Output the [x, y] coordinate of the center of the cell containing the given text.  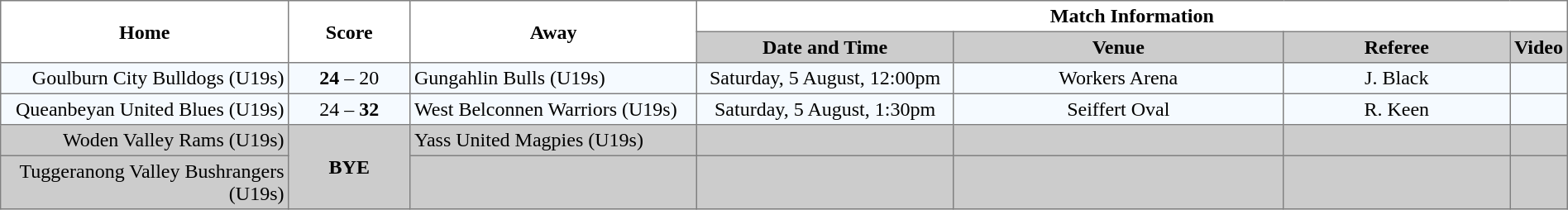
Video [1539, 47]
Match Information [1131, 17]
West Belconnen Warriors (U19s) [554, 109]
Seiffert Oval [1118, 109]
J. Black [1397, 79]
Score [349, 31]
Away [554, 31]
24 – 32 [349, 109]
Saturday, 5 August, 1:30pm [825, 109]
R. Keen [1397, 109]
Workers Arena [1118, 79]
Gungahlin Bulls (U19s) [554, 79]
24 – 20 [349, 79]
Date and Time [825, 47]
Queanbeyan United Blues (U19s) [145, 109]
Goulburn City Bulldogs (U19s) [145, 79]
Venue [1118, 47]
BYE [349, 167]
Referee [1397, 47]
Saturday, 5 August, 12:00pm [825, 79]
Yass United Magpies (U19s) [554, 141]
Tuggeranong Valley Bushrangers (U19s) [145, 182]
Woden Valley Rams (U19s) [145, 141]
Home [145, 31]
